Return (X, Y) of the center of cell containing provided text 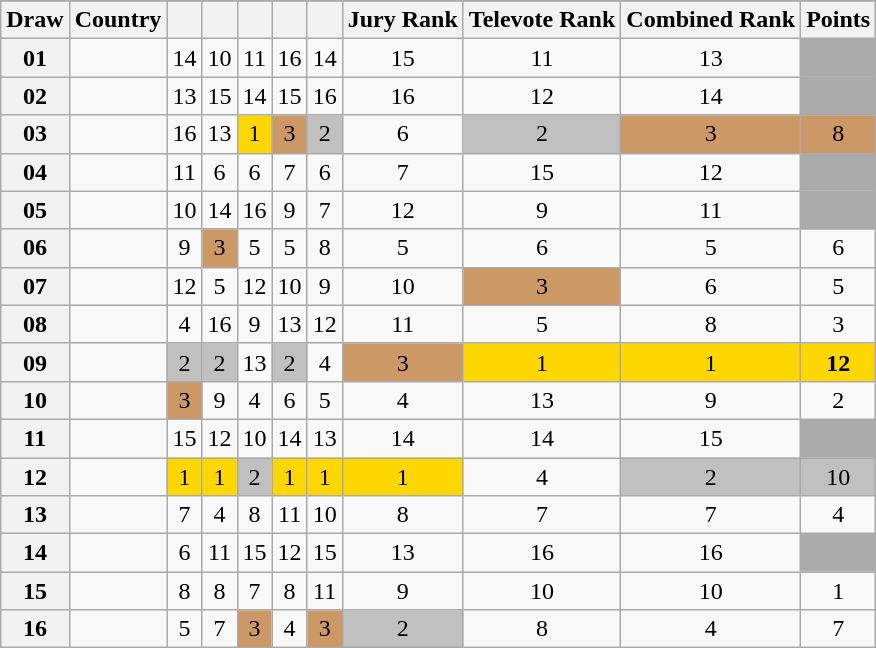
05 (35, 210)
08 (35, 324)
Combined Rank (711, 20)
Jury Rank (402, 20)
07 (35, 286)
Draw (35, 20)
Points (838, 20)
01 (35, 58)
Country (118, 20)
02 (35, 96)
09 (35, 362)
06 (35, 248)
03 (35, 134)
04 (35, 172)
Televote Rank (542, 20)
